Search for the cell housing the specified text and yield its (x, y) center coordinate. 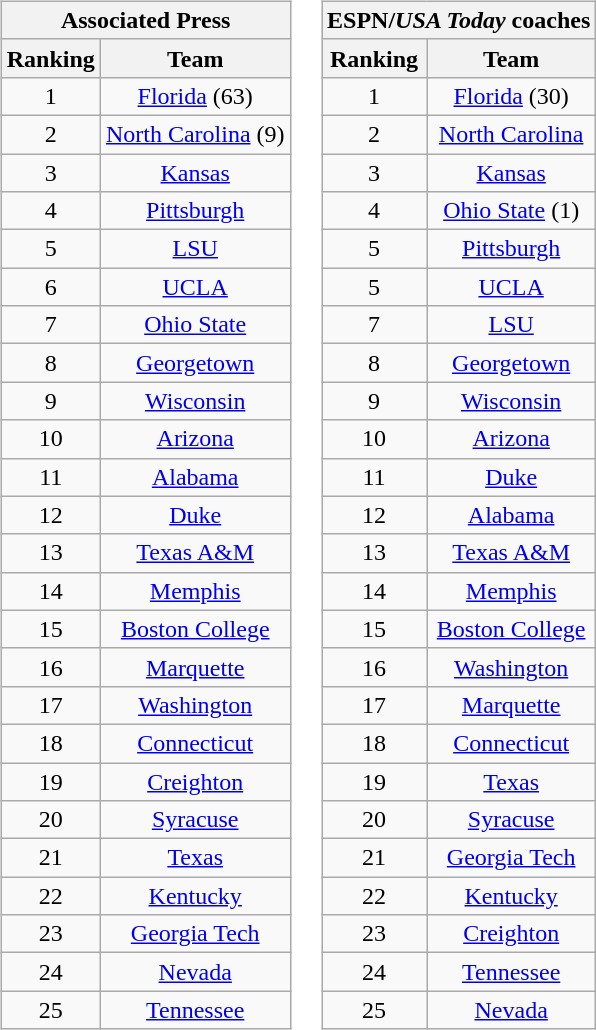
Ohio State (195, 325)
North Carolina (9) (195, 134)
Associated Press (146, 20)
North Carolina (512, 134)
ESPN/USA Today coaches (459, 20)
Ohio State (1) (512, 211)
Florida (63) (195, 96)
Florida (30) (512, 96)
6 (50, 287)
